Find where the given text appears and provide that cell's center as (X, Y) coordinate. 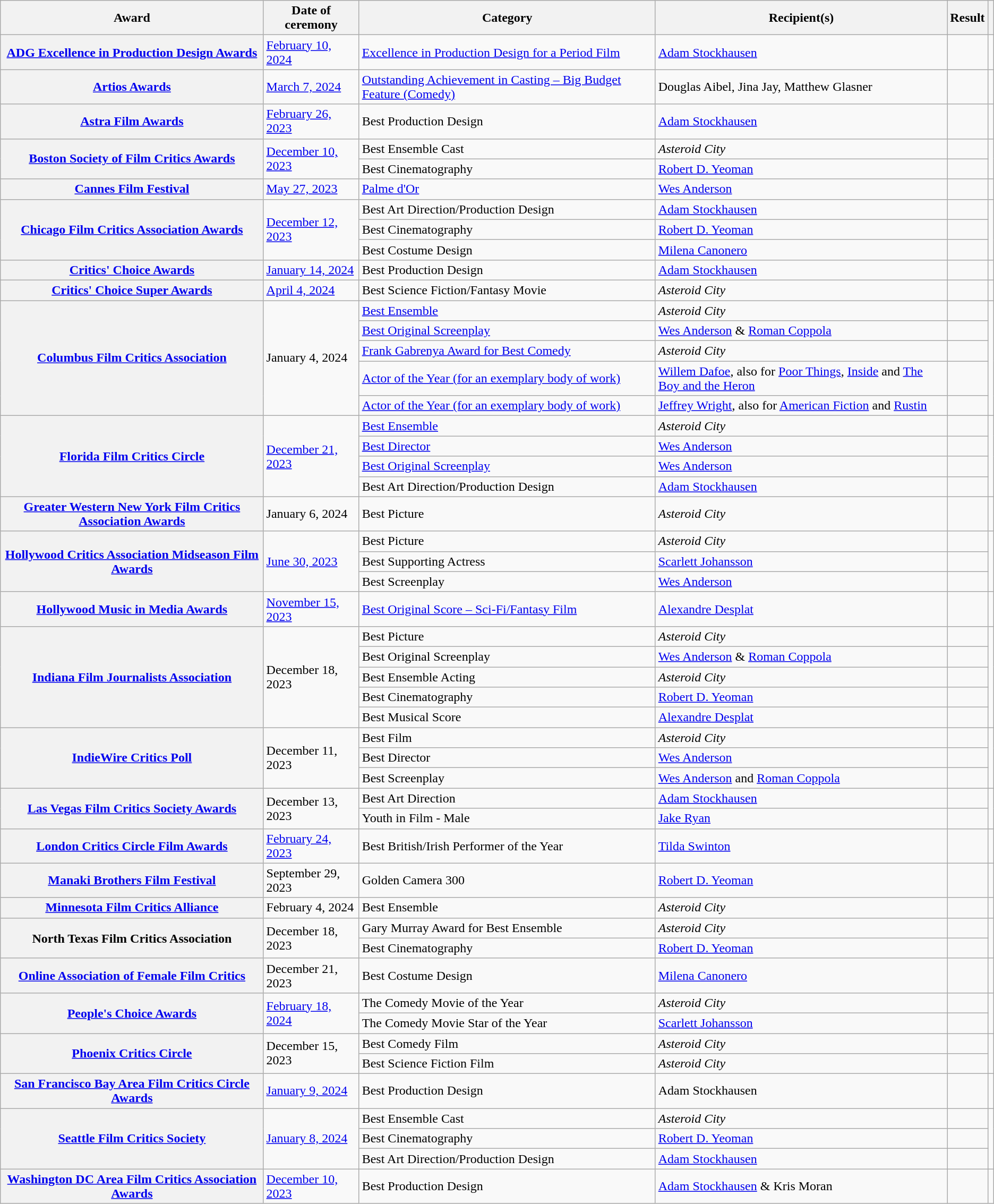
San Francisco Bay Area Film Critics Circle Awards (132, 1091)
Best Musical Score (507, 718)
February 26, 2023 (311, 121)
Wes Anderson and Roman Coppola (801, 778)
Chicago Film Critics Association Awards (132, 229)
Palme d'Or (507, 189)
March 7, 2024 (311, 87)
Online Association of Female Film Critics (132, 975)
Critics' Choice Super Awards (132, 290)
Best Art Direction (507, 798)
Columbus Film Critics Association (132, 358)
Best Film (507, 738)
Date of ceremony (311, 18)
Douglas Aibel, Jina Jay, Matthew Glasner (801, 87)
January 14, 2024 (311, 270)
Minnesota Film Critics Alliance (132, 908)
Critics' Choice Awards (132, 270)
December 12, 2023 (311, 229)
Greater Western New York Film Critics Association Awards (132, 514)
June 30, 2023 (311, 561)
September 29, 2023 (311, 881)
December 13, 2023 (311, 808)
Golden Camera 300 (507, 881)
Washington DC Area Film Critics Association Awards (132, 1186)
Outstanding Achievement in Casting – Big Budget Feature (Comedy) (507, 87)
December 11, 2023 (311, 758)
Seattle Film Critics Society (132, 1139)
Tilda Swinton (801, 846)
North Texas Film Critics Association (132, 938)
London Critics Circle Film Awards (132, 846)
Jeffrey Wright, also for American Fiction and Rustin (801, 406)
Las Vegas Film Critics Society Awards (132, 808)
Excellence in Production Design for a Period Film (507, 52)
Florida Film Critics Circle (132, 456)
The Comedy Movie Star of the Year (507, 1023)
Manaki Brothers Film Festival (132, 881)
Indiana Film Journalists Association (132, 677)
Best Supporting Actress (507, 561)
ADG Excellence in Production Design Awards (132, 52)
January 8, 2024 (311, 1139)
January 4, 2024 (311, 358)
Best British/Irish Performer of the Year (507, 846)
Jake Ryan (801, 818)
Phoenix Critics Circle (132, 1054)
People's Choice Awards (132, 1013)
February 18, 2024 (311, 1013)
Recipient(s) (801, 18)
Youth in Film - Male (507, 818)
Cannes Film Festival (132, 189)
Hollywood Music in Media Awards (132, 609)
Adam Stockhausen & Kris Moran (801, 1186)
Best Original Score – Sci-Fi/Fantasy Film (507, 609)
Artios Awards (132, 87)
Best Science Fiction/Fantasy Movie (507, 290)
Best Comedy Film (507, 1044)
Hollywood Critics Association Midseason Film Awards (132, 561)
Gary Murray Award for Best Ensemble (507, 928)
May 27, 2023 (311, 189)
February 10, 2024 (311, 52)
Best Ensemble Acting (507, 677)
Best Science Fiction Film (507, 1064)
IndieWire Critics Poll (132, 758)
February 4, 2024 (311, 908)
Category (507, 18)
November 15, 2023 (311, 609)
April 4, 2024 (311, 290)
Frank Gabrenya Award for Best Comedy (507, 351)
February 24, 2023 (311, 846)
January 9, 2024 (311, 1091)
The Comedy Movie of the Year (507, 1003)
Result (967, 18)
Astra Film Awards (132, 121)
Boston Society of Film Critics Awards (132, 159)
Award (132, 18)
December 15, 2023 (311, 1054)
Willem Dafoe, also for Poor Things, Inside and The Boy and the Heron (801, 378)
January 6, 2024 (311, 514)
